Locate the cell with the specified text and output its [X, Y] center coordinate. 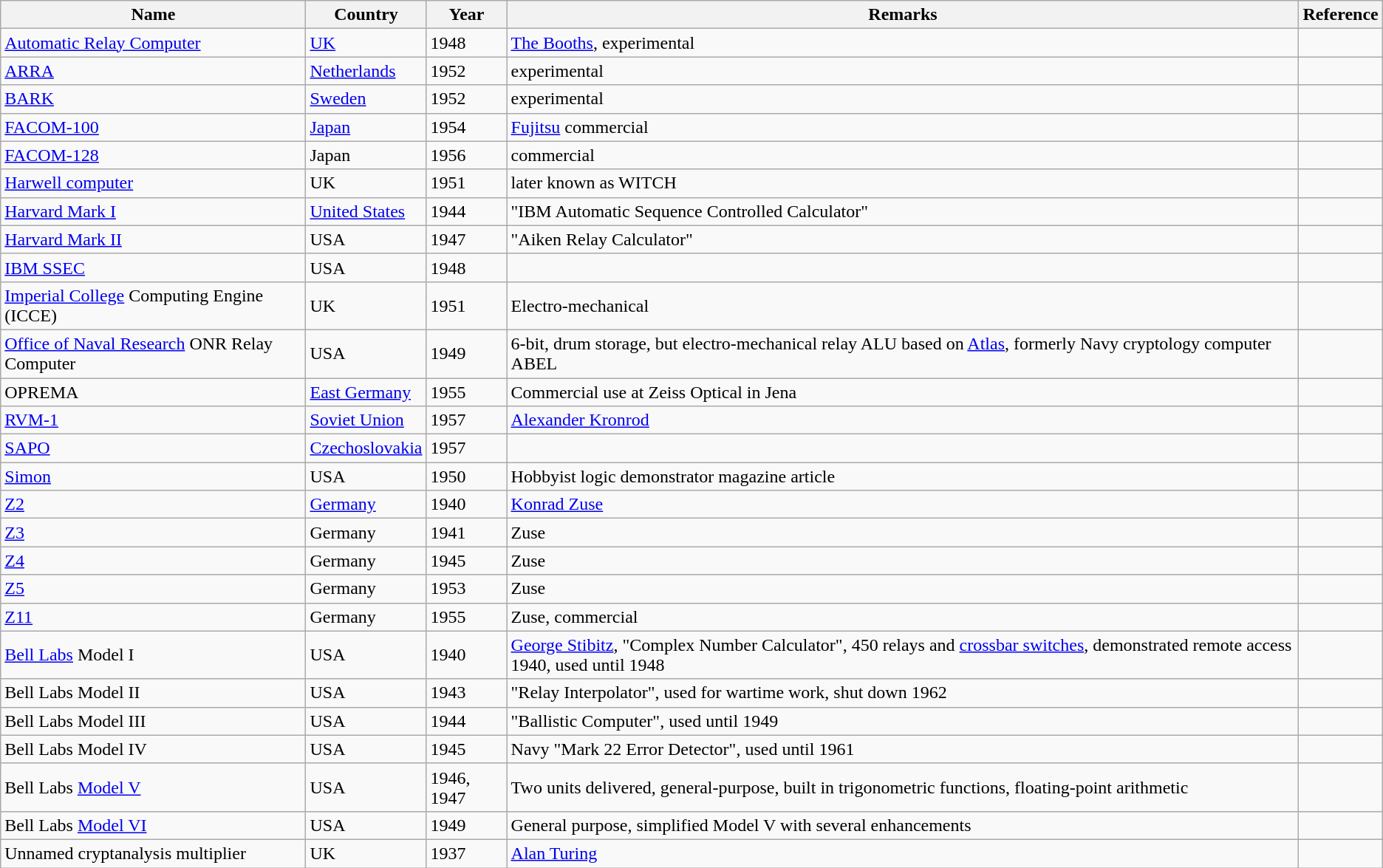
United States [366, 211]
later known as WITCH [903, 183]
Z11 [154, 617]
Z5 [154, 589]
The Booths, experimental [903, 43]
OPREMA [154, 392]
Harvard Mark I [154, 211]
1947 [467, 239]
1946, 1947 [467, 787]
ARRA [154, 71]
Imperial College Computing Engine (ICCE) [154, 306]
Unnamed cryptanalysis multiplier [154, 853]
Bell Labs Model V [154, 787]
Bell Labs Model IV [154, 749]
Bell Labs Model III [154, 721]
1953 [467, 589]
Harwell computer [154, 183]
Remarks [903, 15]
BARK [154, 99]
Sweden [366, 99]
Zuse, commercial [903, 617]
Alexander Kronrod [903, 420]
Z4 [154, 561]
Simon [154, 476]
"IBM Automatic Sequence Controlled Calculator" [903, 211]
Electro-mechanical [903, 306]
Country [366, 15]
East Germany [366, 392]
Automatic Relay Computer [154, 43]
1956 [467, 155]
Commercial use at Zeiss Optical in Jena [903, 392]
1943 [467, 693]
Z3 [154, 533]
"Ballistic Computer", used until 1949 [903, 721]
1941 [467, 533]
Czechoslovakia [366, 448]
Hobbyist logic demonstrator magazine article [903, 476]
Soviet Union [366, 420]
Bell Labs Model II [154, 693]
Office of Naval Research ONR Relay Computer [154, 353]
Two units delivered, general-purpose, built in trigonometric functions, floating-point arithmetic [903, 787]
FACOM-128 [154, 155]
General purpose, simplified Model V with several enhancements [903, 825]
Konrad Zuse [903, 505]
Year [467, 15]
Reference [1340, 15]
Name [154, 15]
Bell Labs Model VI [154, 825]
Z2 [154, 505]
Harvard Mark II [154, 239]
Netherlands [366, 71]
1954 [467, 127]
Fujitsu commercial [903, 127]
Alan Turing [903, 853]
SAPO [154, 448]
6-bit, drum storage, but electro-mechanical relay ALU based on Atlas, formerly Navy cryptology computer ABEL [903, 353]
IBM SSEC [154, 267]
George Stibitz, "Complex Number Calculator", 450 relays and crossbar switches, demonstrated remote access 1940, used until 1948 [903, 655]
1950 [467, 476]
Bell Labs Model I [154, 655]
commercial [903, 155]
Navy "Mark 22 Error Detector", used until 1961 [903, 749]
1937 [467, 853]
RVM-1 [154, 420]
FACOM-100 [154, 127]
"Aiken Relay Calculator" [903, 239]
"Relay Interpolator", used for wartime work, shut down 1962 [903, 693]
